From the cell containing the given text, extract its center point as (x, y) coordinate. 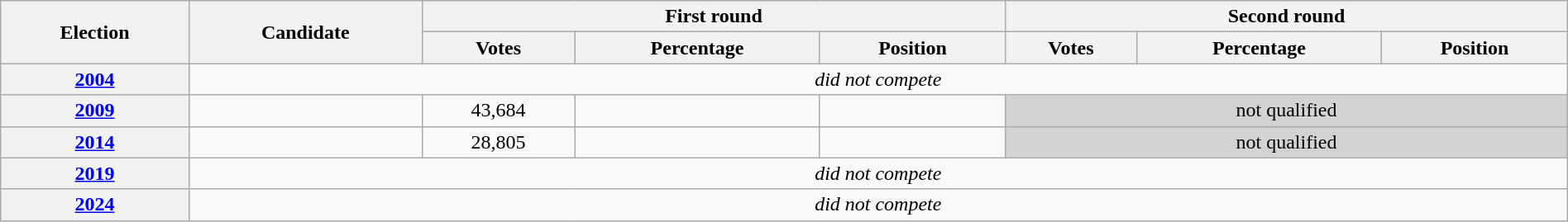
2009 (95, 111)
2014 (95, 142)
2019 (95, 173)
First round (713, 17)
Second round (1287, 17)
2004 (95, 79)
2024 (95, 205)
28,805 (498, 142)
Candidate (305, 32)
Election (95, 32)
43,684 (498, 111)
